Extract the [X, Y] coordinate from the center of the cell holding the provided text.  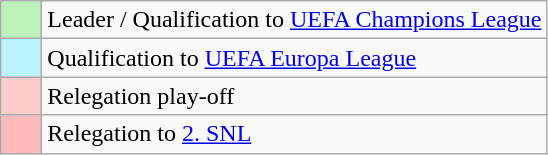
Qualification to UEFA Europa League [294, 58]
Relegation play-off [294, 96]
Relegation to 2. SNL [294, 134]
Leader / Qualification to UEFA Champions League [294, 20]
